Locate the cell with the specified text and output its (x, y) center coordinate. 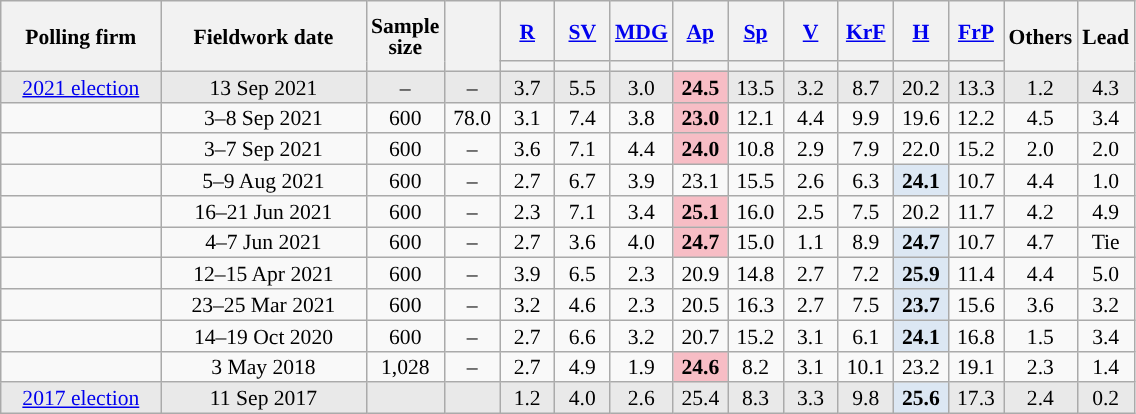
4.5 (1041, 118)
25.9 (920, 274)
3–7 Sep 2021 (264, 150)
3–8 Sep 2021 (264, 118)
20.7 (700, 336)
15.6 (976, 304)
3.3 (810, 398)
20.5 (700, 304)
16–21 Jun 2021 (264, 212)
1.5 (1041, 336)
12–15 Apr 2021 (264, 274)
8.2 (756, 366)
H (920, 31)
6.7 (582, 180)
11 Sep 2017 (264, 398)
2.4 (1041, 398)
23–25 Mar 2021 (264, 304)
2.9 (810, 150)
2017 election (81, 398)
23.1 (700, 180)
Tie (1106, 242)
24.5 (700, 86)
19.6 (920, 118)
3.7 (528, 86)
6.6 (582, 336)
Others (1041, 36)
Fieldwork date (264, 36)
16.8 (976, 336)
22.0 (920, 150)
Samplesize (405, 36)
3.0 (642, 86)
1.4 (1106, 366)
1,028 (405, 366)
1.9 (642, 366)
23.0 (700, 118)
23.7 (920, 304)
25.4 (700, 398)
Polling firm (81, 36)
5.5 (582, 86)
13.3 (976, 86)
6.5 (582, 274)
15.0 (756, 242)
9.8 (866, 398)
13.5 (756, 86)
1.1 (810, 242)
2.5 (810, 212)
16.0 (756, 212)
3 May 2018 (264, 366)
25.6 (920, 398)
8.7 (866, 86)
12.1 (756, 118)
8.9 (866, 242)
SV (582, 31)
V (810, 31)
4.3 (1106, 86)
0.2 (1106, 398)
17.3 (976, 398)
14.8 (756, 274)
4.7 (1041, 242)
9.9 (866, 118)
7.2 (866, 274)
15.5 (756, 180)
R (528, 31)
Lead (1106, 36)
12.2 (976, 118)
2021 election (81, 86)
14–19 Oct 2020 (264, 336)
Sp (756, 31)
7.9 (866, 150)
23.2 (920, 366)
19.1 (976, 366)
11.4 (976, 274)
5.0 (1106, 274)
FrP (976, 31)
4.6 (582, 304)
25.1 (700, 212)
Ap (700, 31)
10.1 (866, 366)
1.0 (1106, 180)
4–7 Jun 2021 (264, 242)
6.3 (866, 180)
11.7 (976, 212)
8.3 (756, 398)
13 Sep 2021 (264, 86)
KrF (866, 31)
78.0 (472, 118)
5–9 Aug 2021 (264, 180)
3.8 (642, 118)
20.9 (700, 274)
7.4 (582, 118)
4.2 (1041, 212)
24.0 (700, 150)
24.6 (700, 366)
6.1 (866, 336)
10.8 (756, 150)
MDG (642, 31)
16.3 (756, 304)
